Scan for the cell matching the given text and deliver its [X, Y] coordinate at center. 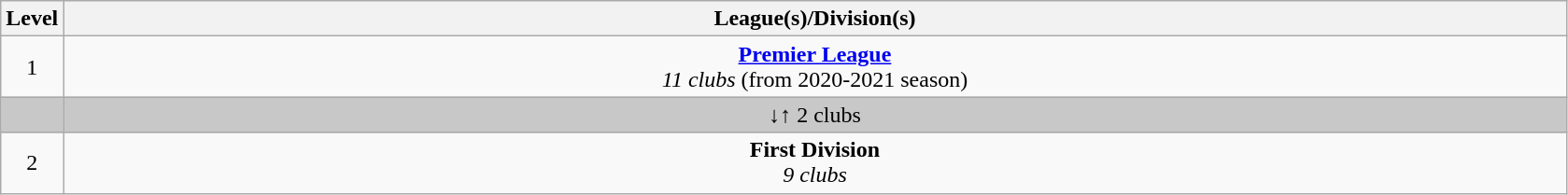
Premier League11 clubs (from 2020-2021 season) [814, 67]
First Division9 clubs [814, 162]
League(s)/Division(s) [814, 19]
2 [32, 162]
Level [32, 19]
↓↑ 2 clubs [814, 115]
1 [32, 67]
